Provide the (x, y) coordinate of the cell's center where the given text is located.  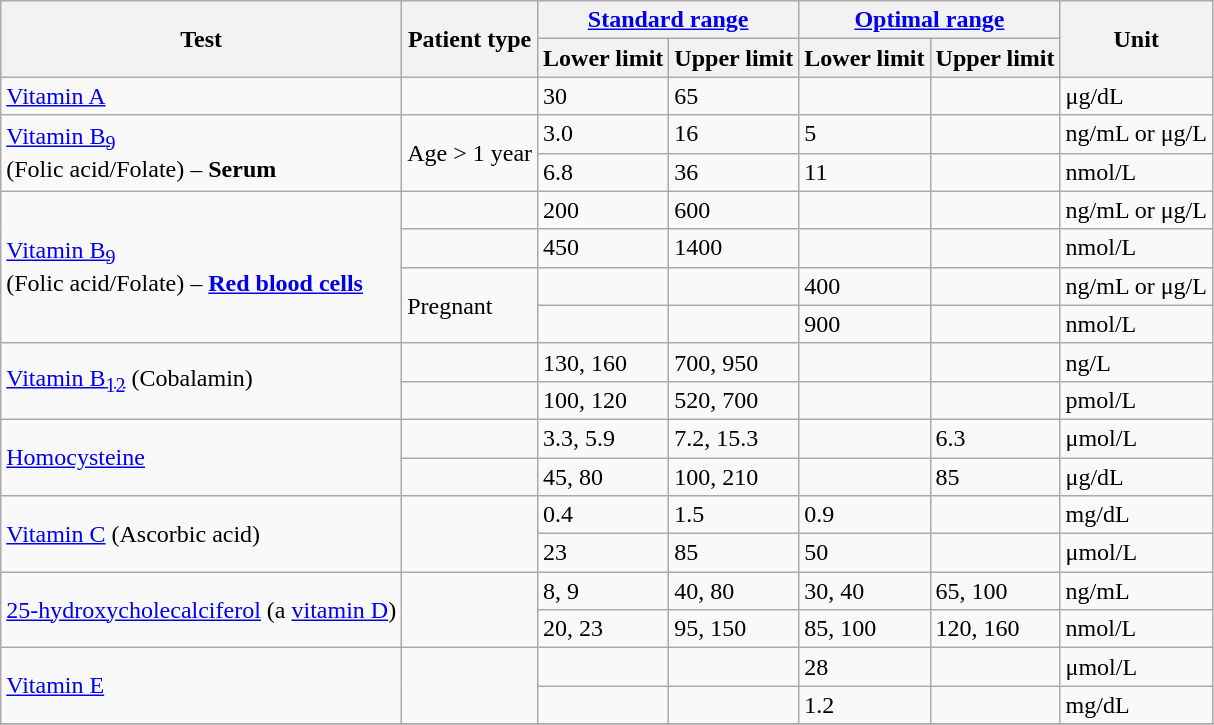
200 (604, 210)
ng/L (1136, 362)
50 (864, 553)
1.2 (864, 705)
130, 160 (604, 362)
ng/mL (1136, 591)
30, 40 (864, 591)
85, 100 (864, 629)
100, 120 (604, 400)
Vitamin B12 (Cobalamin) (202, 381)
100, 210 (734, 477)
Test (202, 39)
0.9 (864, 515)
600 (734, 210)
6.8 (604, 172)
28 (864, 667)
8, 9 (604, 591)
11 (864, 172)
700, 950 (734, 362)
3.0 (604, 134)
400 (864, 286)
1400 (734, 248)
23 (604, 553)
pmol/L (1136, 400)
3.3, 5.9 (604, 438)
45, 80 (604, 477)
Homocysteine (202, 457)
Pregnant (470, 305)
16 (734, 134)
7.2, 15.3 (734, 438)
Vitamin A (202, 96)
6.3 (995, 438)
25-hydroxycholecalciferol (a vitamin D) (202, 610)
900 (864, 324)
0.4 (604, 515)
Standard range (668, 20)
65 (734, 96)
Patient type (470, 39)
120, 160 (995, 629)
450 (604, 248)
30 (604, 96)
36 (734, 172)
Vitamin E (202, 686)
Unit (1136, 39)
Optimal range (930, 20)
1.5 (734, 515)
Vitamin B9 (Folic acid/Folate) – Serum (202, 153)
Age > 1 year (470, 153)
65, 100 (995, 591)
520, 700 (734, 400)
20, 23 (604, 629)
Vitamin B9 (Folic acid/Folate) – Red blood cells (202, 267)
5 (864, 134)
40, 80 (734, 591)
95, 150 (734, 629)
Vitamin C (Ascorbic acid) (202, 534)
